For the text-containing cell, return its midpoint in (X, Y) coordinate format. 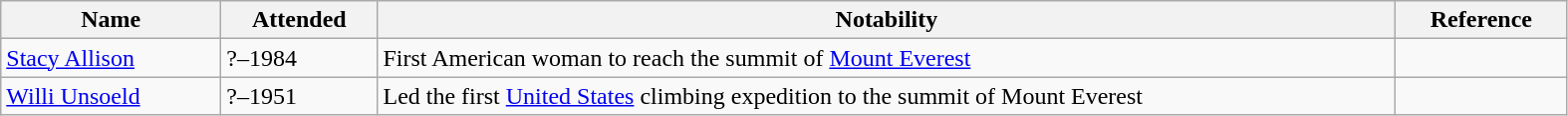
First American woman to reach the summit of Mount Everest (887, 58)
Reference (1481, 20)
?–1951 (299, 96)
Stacy Allison (112, 58)
Notability (887, 20)
Willi Unsoeld (112, 96)
Name (112, 20)
Attended (299, 20)
?–1984 (299, 58)
Led the first United States climbing expedition to the summit of Mount Everest (887, 96)
